Scan for the cell matching the given text and deliver its (x, y) coordinate at center. 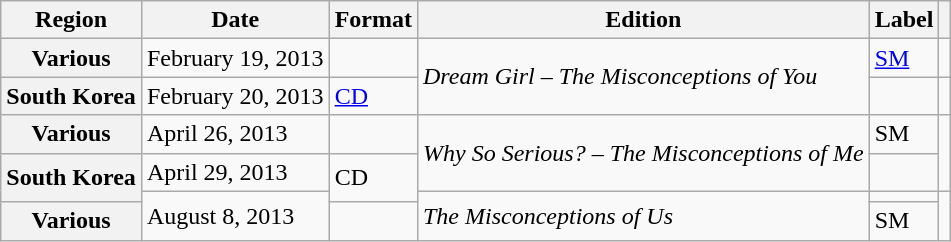
Date (235, 20)
The Misconceptions of Us (643, 216)
April 26, 2013 (235, 134)
Format (373, 20)
Why So Serious? – The Misconceptions of Me (643, 153)
February 19, 2013 (235, 58)
Dream Girl – The Misconceptions of You (643, 77)
Edition (643, 20)
August 8, 2013 (235, 216)
Region (72, 20)
February 20, 2013 (235, 96)
Label (904, 20)
April 29, 2013 (235, 172)
